Return the (x, y) coordinate for the center point of the cell that contains the specified text.  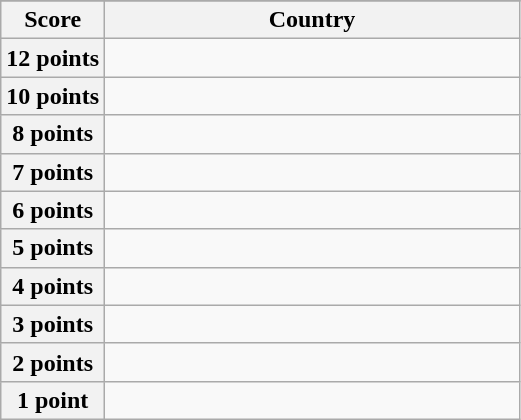
3 points (53, 324)
Score (53, 20)
4 points (53, 286)
8 points (53, 134)
5 points (53, 248)
2 points (53, 362)
12 points (53, 58)
6 points (53, 210)
Country (312, 20)
10 points (53, 96)
1 point (53, 400)
7 points (53, 172)
